Return [X, Y] of the center of cell containing provided text 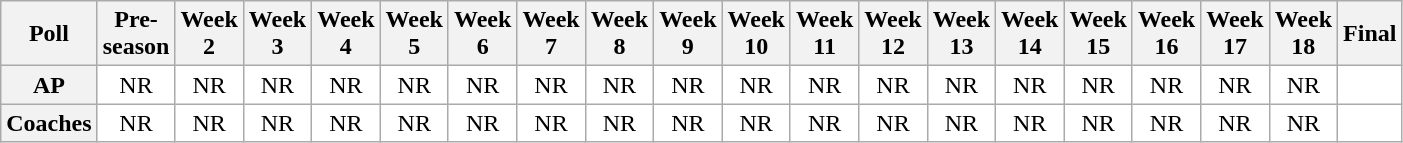
Week9 [688, 34]
Week11 [824, 34]
Week8 [619, 34]
Week12 [893, 34]
Week4 [346, 34]
Week6 [482, 34]
Coaches [49, 123]
Week16 [1166, 34]
Week10 [756, 34]
Final [1370, 34]
Week5 [414, 34]
Week17 [1235, 34]
Week15 [1098, 34]
Week14 [1030, 34]
Week13 [961, 34]
Week18 [1303, 34]
Week3 [277, 34]
AP [49, 85]
Poll [49, 34]
Week7 [551, 34]
Week2 [209, 34]
Pre-season [136, 34]
